Scan for the cell matching the given text and deliver its (X, Y) coordinate at center. 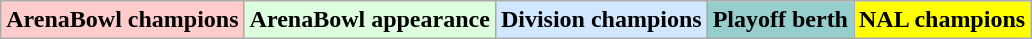
ArenaBowl champions (122, 20)
NAL champions (942, 20)
Division champions (601, 20)
Playoff berth (780, 20)
ArenaBowl appearance (370, 20)
